From the cell containing the given text, extract its center point as (X, Y) coordinate. 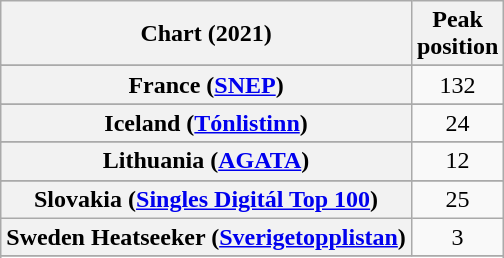
12 (457, 161)
Chart (2021) (206, 34)
Slovakia (Singles Digitál Top 100) (206, 199)
Sweden Heatseeker (Sverigetopplistan) (206, 237)
132 (457, 85)
Peakposition (457, 34)
3 (457, 237)
25 (457, 199)
France (SNEP) (206, 85)
Lithuania (AGATA) (206, 161)
Iceland (Tónlistinn) (206, 123)
24 (457, 123)
